Capture the cell that displays the provided text and extract its (x, y) central coordinate. 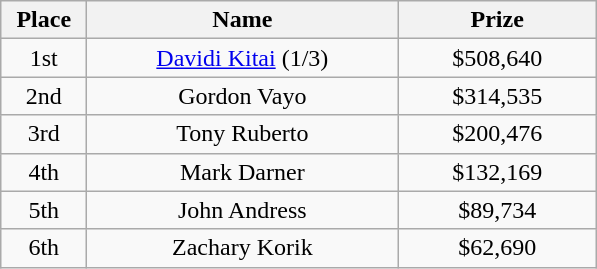
$62,690 (498, 248)
Zachary Korik (242, 248)
Mark Darner (242, 172)
John Andress (242, 210)
Place (44, 20)
$314,535 (498, 96)
Gordon Vayo (242, 96)
Tony Ruberto (242, 134)
1st (44, 58)
6th (44, 248)
$508,640 (498, 58)
3rd (44, 134)
$89,734 (498, 210)
Prize (498, 20)
$132,169 (498, 172)
Name (242, 20)
5th (44, 210)
2nd (44, 96)
Davidi Kitai (1/3) (242, 58)
4th (44, 172)
$200,476 (498, 134)
